Detect which cell encompasses the target text, then output its (X, Y) center coordinate. 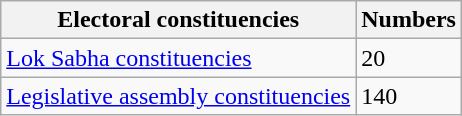
140 (409, 96)
Numbers (409, 20)
Lok Sabha constituencies (178, 58)
Legislative assembly constituencies (178, 96)
20 (409, 58)
Electoral constituencies (178, 20)
